From the cell containing the given text, extract its center point as [X, Y] coordinate. 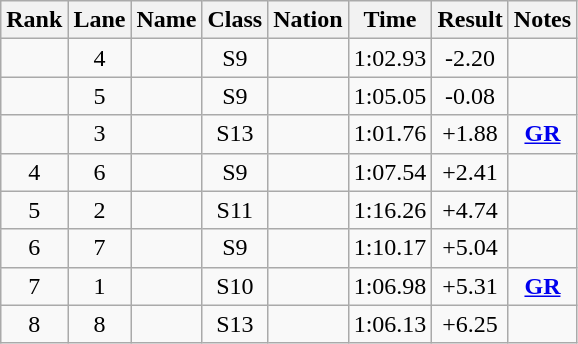
1:01.76 [390, 134]
+4.74 [470, 210]
-2.20 [470, 58]
+6.25 [470, 324]
Result [470, 20]
S11 [235, 210]
-0.08 [470, 96]
+1.88 [470, 134]
1:07.54 [390, 172]
3 [100, 134]
+2.41 [470, 172]
Rank [34, 20]
+5.04 [470, 248]
1:02.93 [390, 58]
Name [166, 20]
S10 [235, 286]
Lane [100, 20]
Notes [542, 20]
+5.31 [470, 286]
1:10.17 [390, 248]
1 [100, 286]
Nation [308, 20]
1:06.13 [390, 324]
1:16.26 [390, 210]
1:05.05 [390, 96]
Time [390, 20]
Class [235, 20]
2 [100, 210]
1:06.98 [390, 286]
